Capture the cell that displays the provided text and extract its (X, Y) central coordinate. 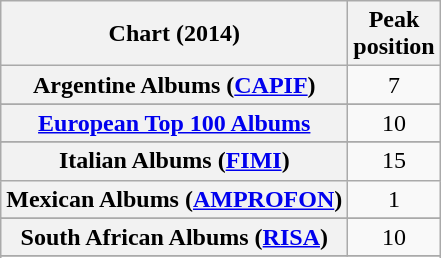
1 (394, 199)
Mexican Albums (AMPROFON) (174, 199)
Italian Albums (FIMI) (174, 161)
European Top 100 Albums (174, 123)
Peakposition (394, 34)
Chart (2014) (174, 34)
7 (394, 85)
Argentine Albums (CAPIF) (174, 85)
15 (394, 161)
South African Albums (RISA) (174, 237)
